Scan for the cell matching the given text and deliver its [X, Y] coordinate at center. 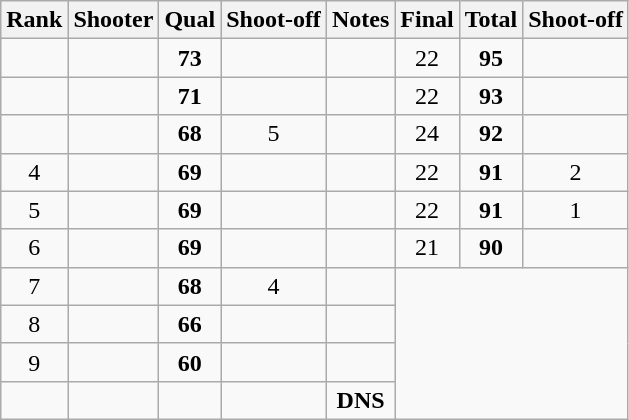
73 [190, 58]
6 [34, 248]
1 [576, 210]
Notes [360, 20]
9 [34, 362]
Total [491, 20]
Rank [34, 20]
Qual [190, 20]
21 [427, 248]
DNS [360, 400]
2 [576, 172]
7 [34, 286]
8 [34, 324]
24 [427, 134]
Final [427, 20]
95 [491, 58]
92 [491, 134]
93 [491, 96]
Shooter [114, 20]
71 [190, 96]
66 [190, 324]
90 [491, 248]
60 [190, 362]
